Determine the [x, y] coordinate at the center of the cell enclosing the given text.  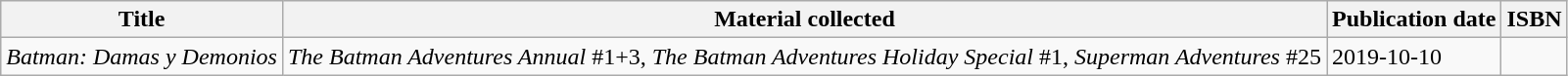
Publication date [1413, 19]
Material collected [804, 19]
2019-10-10 [1413, 57]
ISBN [1534, 19]
Batman: Damas y Demonios [142, 57]
The Batman Adventures Annual #1+3, The Batman Adventures Holiday Special #1, Superman Adventures #25 [804, 57]
Title [142, 19]
